Return [X, Y] of the center of cell containing provided text 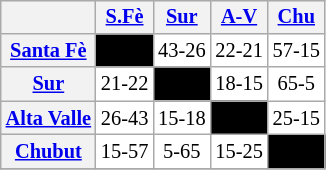
25-15 [296, 118]
S.Fè [124, 17]
43-26 [182, 51]
15-25 [238, 152]
26-43 [124, 118]
22-21 [238, 51]
57-15 [296, 51]
15-18 [182, 118]
65-5 [296, 84]
Alta Valle [48, 118]
A-V [238, 17]
21-22 [124, 84]
Santa Fè [48, 51]
Chubut [48, 152]
Chu [296, 17]
18-15 [238, 84]
5-65 [182, 152]
15-57 [124, 152]
